Extract the [X, Y] coordinate from the center of the cell holding the provided text.  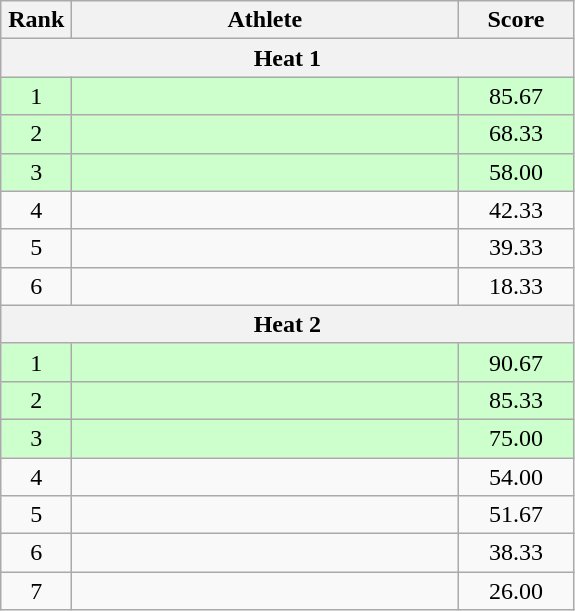
26.00 [516, 591]
68.33 [516, 134]
Heat 1 [288, 58]
Athlete [265, 20]
58.00 [516, 172]
85.67 [516, 96]
42.33 [516, 210]
90.67 [516, 362]
Heat 2 [288, 324]
38.33 [516, 553]
75.00 [516, 438]
Score [516, 20]
39.33 [516, 248]
51.67 [516, 515]
54.00 [516, 477]
18.33 [516, 286]
85.33 [516, 400]
7 [36, 591]
Rank [36, 20]
